Capture the cell that displays the provided text and extract its (x, y) central coordinate. 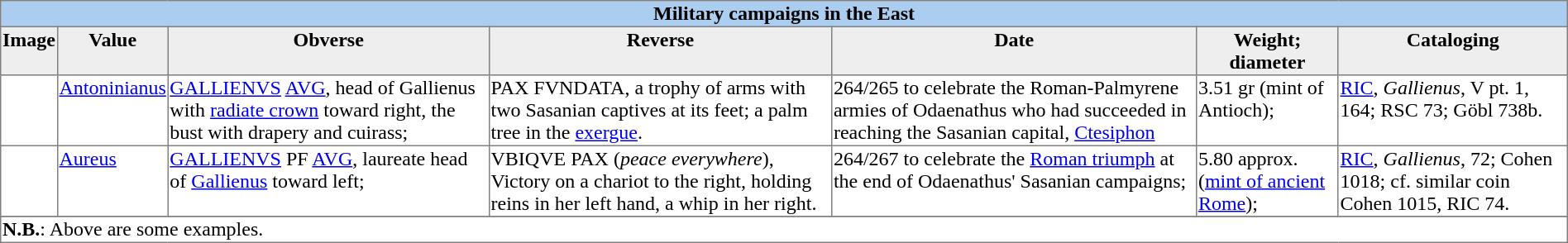
Value (112, 50)
Obverse (328, 50)
Date (1014, 50)
RIC, Gallienus, V pt. 1, 164; RSC 73; Göbl 738b. (1452, 111)
Antoninianus (112, 111)
Military campaigns in the East (784, 14)
264/267 to celebrate the Roman triumph at the end of Odaenathus' Sasanian campaigns; (1014, 181)
GALLIENVS PF AVG, laureate head of Gallienus toward left; (328, 181)
Reverse (660, 50)
GALLIENVS AVG, head of Gallienus with radiate crown toward right, the bust with drapery and cuirass; (328, 111)
VBIQVE PAX (peace everywhere), Victory on a chariot to the right, holding reins in her left hand, a whip in her right. (660, 181)
Weight; diameter (1268, 50)
Image (29, 50)
264/265 to celebrate the Roman-Palmyrene armies of Odaenathus who had succeeded in reaching the Sasanian capital, Ctesiphon (1014, 111)
N.B.: Above are some examples. (784, 230)
Aureus (112, 181)
PAX FVNDATA, a trophy of arms with two Sasanian captives at its feet; a palm tree in the exergue. (660, 111)
Cataloging (1452, 50)
5.80 approx. (mint of ancient Rome); (1268, 181)
3.51 gr (mint of Antioch); (1268, 111)
RIC, Gallienus, 72; Cohen 1018; cf. similar coin Cohen 1015, RIC 74. (1452, 181)
